Extract the [X, Y] coordinate from the center of the cell holding the provided text.  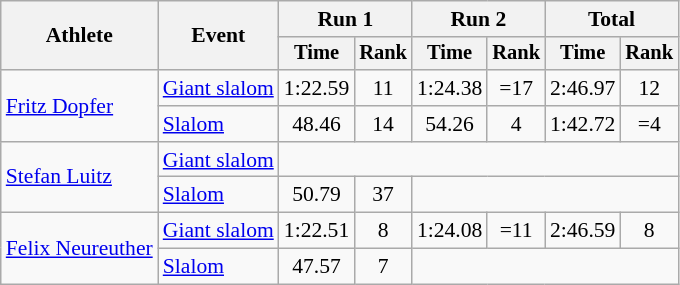
14 [383, 124]
=11 [516, 231]
Event [218, 36]
11 [383, 88]
1:24.08 [450, 231]
Athlete [80, 36]
12 [649, 88]
Felix Neureuther [80, 248]
Run 2 [478, 19]
2:46.97 [582, 88]
=17 [516, 88]
2:46.59 [582, 231]
54.26 [450, 124]
47.57 [316, 267]
7 [383, 267]
1:22.59 [316, 88]
37 [383, 195]
1:24.38 [450, 88]
1:42.72 [582, 124]
Run 1 [346, 19]
Total [612, 19]
=4 [649, 124]
48.46 [316, 124]
Fritz Dopfer [80, 106]
1:22.51 [316, 231]
Stefan Luitz [80, 178]
4 [516, 124]
50.79 [316, 195]
